For the text-containing cell, return its midpoint in (X, Y) coordinate format. 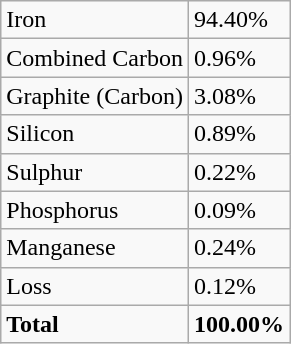
Manganese (95, 248)
94.40% (238, 20)
0.22% (238, 172)
3.08% (238, 96)
Silicon (95, 134)
0.96% (238, 58)
Combined Carbon (95, 58)
0.12% (238, 286)
0.89% (238, 134)
100.00% (238, 324)
Phosphorus (95, 210)
Sulphur (95, 172)
Iron (95, 20)
Graphite (Carbon) (95, 96)
0.24% (238, 248)
Loss (95, 286)
Total (95, 324)
0.09% (238, 210)
